Identify which cell holds the provided text, then report its (X, Y) central coordinate. 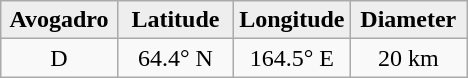
164.5° E (292, 58)
Diameter (408, 20)
Latitude (175, 20)
64.4° N (175, 58)
20 km (408, 58)
D (59, 58)
Avogadro (59, 20)
Longitude (292, 20)
